Determine the (X, Y) coordinate at the center of the cell enclosing the given text.  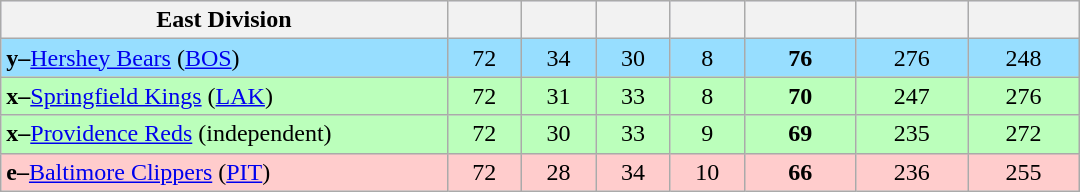
9 (707, 134)
x–Springfield Kings (LAK) (224, 96)
East Division (224, 20)
28 (558, 172)
235 (912, 134)
248 (1024, 58)
e–Baltimore Clippers (PIT) (224, 172)
69 (801, 134)
70 (801, 96)
66 (801, 172)
255 (1024, 172)
272 (1024, 134)
236 (912, 172)
x–Providence Reds (independent) (224, 134)
247 (912, 96)
76 (801, 58)
10 (707, 172)
y–Hershey Bears (BOS) (224, 58)
31 (558, 96)
